Scan for the cell matching the given text and deliver its (X, Y) coordinate at center. 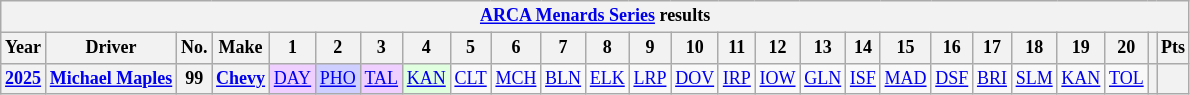
DSF (952, 78)
BRI (992, 78)
1 (292, 48)
20 (1126, 48)
ARCA Menards Series results (596, 16)
Pts (1174, 48)
15 (906, 48)
ELK (607, 78)
LRP (650, 78)
18 (1034, 48)
Make (241, 48)
SLM (1034, 78)
Michael Maples (110, 78)
DAY (292, 78)
9 (650, 48)
MCH (516, 78)
16 (952, 48)
17 (992, 48)
GLN (823, 78)
7 (564, 48)
IOW (778, 78)
4 (426, 48)
11 (736, 48)
PHO (338, 78)
No. (194, 48)
TAL (381, 78)
5 (470, 48)
Year (24, 48)
10 (695, 48)
IRP (736, 78)
13 (823, 48)
12 (778, 48)
BLN (564, 78)
Driver (110, 48)
14 (864, 48)
DOV (695, 78)
19 (1081, 48)
TOL (1126, 78)
ISF (864, 78)
2025 (24, 78)
2 (338, 48)
6 (516, 48)
99 (194, 78)
CLT (470, 78)
MAD (906, 78)
8 (607, 48)
3 (381, 48)
Chevy (241, 78)
